Search for the cell housing the specified text and yield its [x, y] center coordinate. 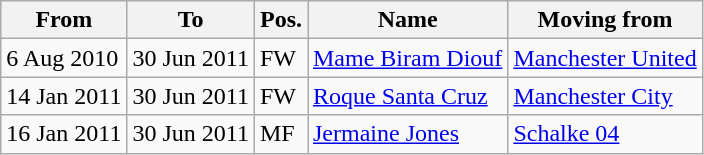
Name [408, 20]
Manchester United [605, 58]
From [64, 20]
14 Jan 2011 [64, 96]
Mame Biram Diouf [408, 58]
Manchester City [605, 96]
Moving from [605, 20]
Jermaine Jones [408, 134]
MF [280, 134]
Schalke 04 [605, 134]
Roque Santa Cruz [408, 96]
16 Jan 2011 [64, 134]
Pos. [280, 20]
To [191, 20]
6 Aug 2010 [64, 58]
